Extract the [X, Y] coordinate from the center of the cell holding the provided text.  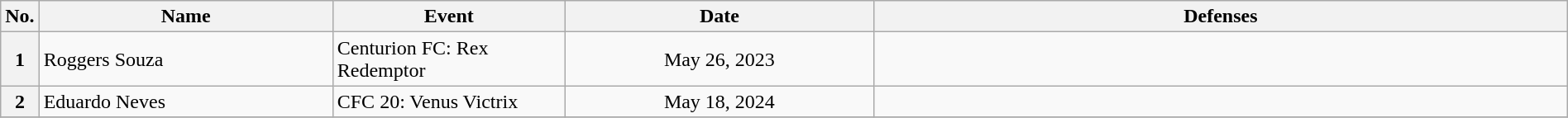
No. [20, 17]
May 18, 2024 [719, 101]
1 [20, 59]
Defenses [1221, 17]
Centurion FC: Rex Redemptor [448, 59]
Eduardo Neves [185, 101]
Date [719, 17]
Name [185, 17]
Event [448, 17]
CFC 20: Venus Victrix [448, 101]
Roggers Souza [185, 59]
May 26, 2023 [719, 59]
2 [20, 101]
